Return the [x, y] coordinate for the center point of the cell that contains the specified text.  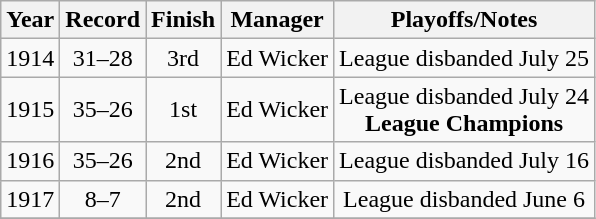
1st [184, 110]
League disbanded July 25 [464, 58]
Record [103, 20]
31–28 [103, 58]
Finish [184, 20]
1916 [30, 161]
1914 [30, 58]
Year [30, 20]
3rd [184, 58]
League disbanded June 6 [464, 199]
League disbanded July 24League Champions [464, 110]
1917 [30, 199]
1915 [30, 110]
Playoffs/Notes [464, 20]
Manager [278, 20]
League disbanded July 16 [464, 161]
8–7 [103, 199]
